Detect which cell encompasses the target text, then output its (X, Y) center coordinate. 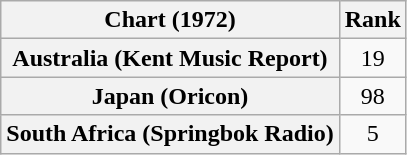
98 (372, 96)
Chart (1972) (170, 20)
Rank (372, 20)
South Africa (Springbok Radio) (170, 134)
5 (372, 134)
Japan (Oricon) (170, 96)
19 (372, 58)
Australia (Kent Music Report) (170, 58)
